For the text-containing cell, return its midpoint in [x, y] coordinate format. 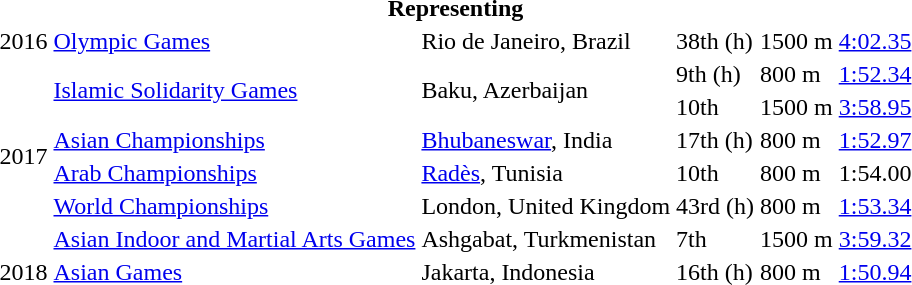
Islamic Solidarity Games [234, 90]
Olympic Games [234, 41]
9th (h) [716, 74]
Asian Indoor and Martial Arts Games [234, 239]
17th (h) [716, 140]
Rio de Janeiro, Brazil [546, 41]
Ashgabat, Turkmenistan [546, 239]
Baku, Azerbaijan [546, 90]
Radès, Tunisia [546, 173]
Bhubaneswar, India [546, 140]
43rd (h) [716, 206]
38th (h) [716, 41]
7th [716, 239]
Asian Championships [234, 140]
London, United Kingdom [546, 206]
World Championships [234, 206]
Arab Championships [234, 173]
